Identify which cell holds the provided text, then report its (X, Y) central coordinate. 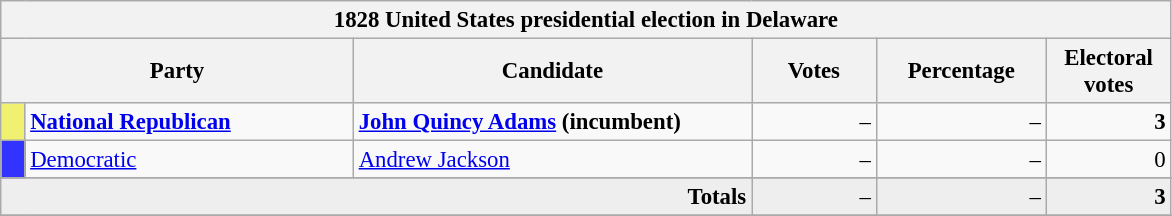
Electoral votes (1108, 72)
1828 United States presidential election in Delaware (586, 20)
Percentage (961, 72)
Andrew Jackson (552, 160)
Party (178, 72)
John Quincy Adams (incumbent) (552, 122)
Totals (376, 197)
0 (1108, 160)
Candidate (552, 72)
Democratic (189, 160)
Votes (814, 72)
National Republican (189, 122)
